Capture the cell that displays the provided text and extract its (x, y) central coordinate. 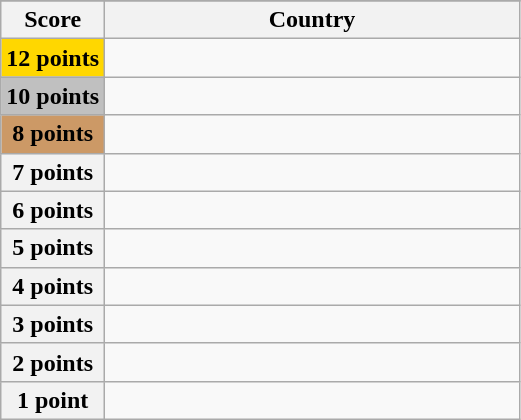
6 points (53, 210)
1 point (53, 400)
5 points (53, 248)
10 points (53, 96)
7 points (53, 172)
Score (53, 20)
4 points (53, 286)
3 points (53, 324)
Country (312, 20)
12 points (53, 58)
2 points (53, 362)
8 points (53, 134)
